Extract the [x, y] coordinate from the center of the cell holding the provided text.  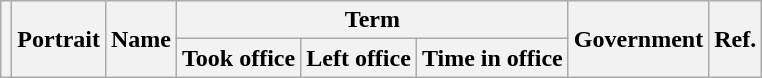
Term [373, 20]
Left office [359, 58]
Name [140, 39]
Ref. [736, 39]
Government [638, 39]
Time in office [492, 58]
Portrait [59, 39]
Took office [239, 58]
